Pinpoint the cell where the given text exists, returning its (x, y) midpoint coordinate. 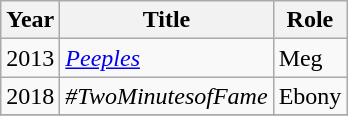
Peeples (166, 58)
Ebony (310, 96)
2013 (30, 58)
Role (310, 20)
Meg (310, 58)
Year (30, 20)
Title (166, 20)
2018 (30, 96)
#TwoMinutesofFame (166, 96)
